Detect which cell encompasses the target text, then output its [x, y] center coordinate. 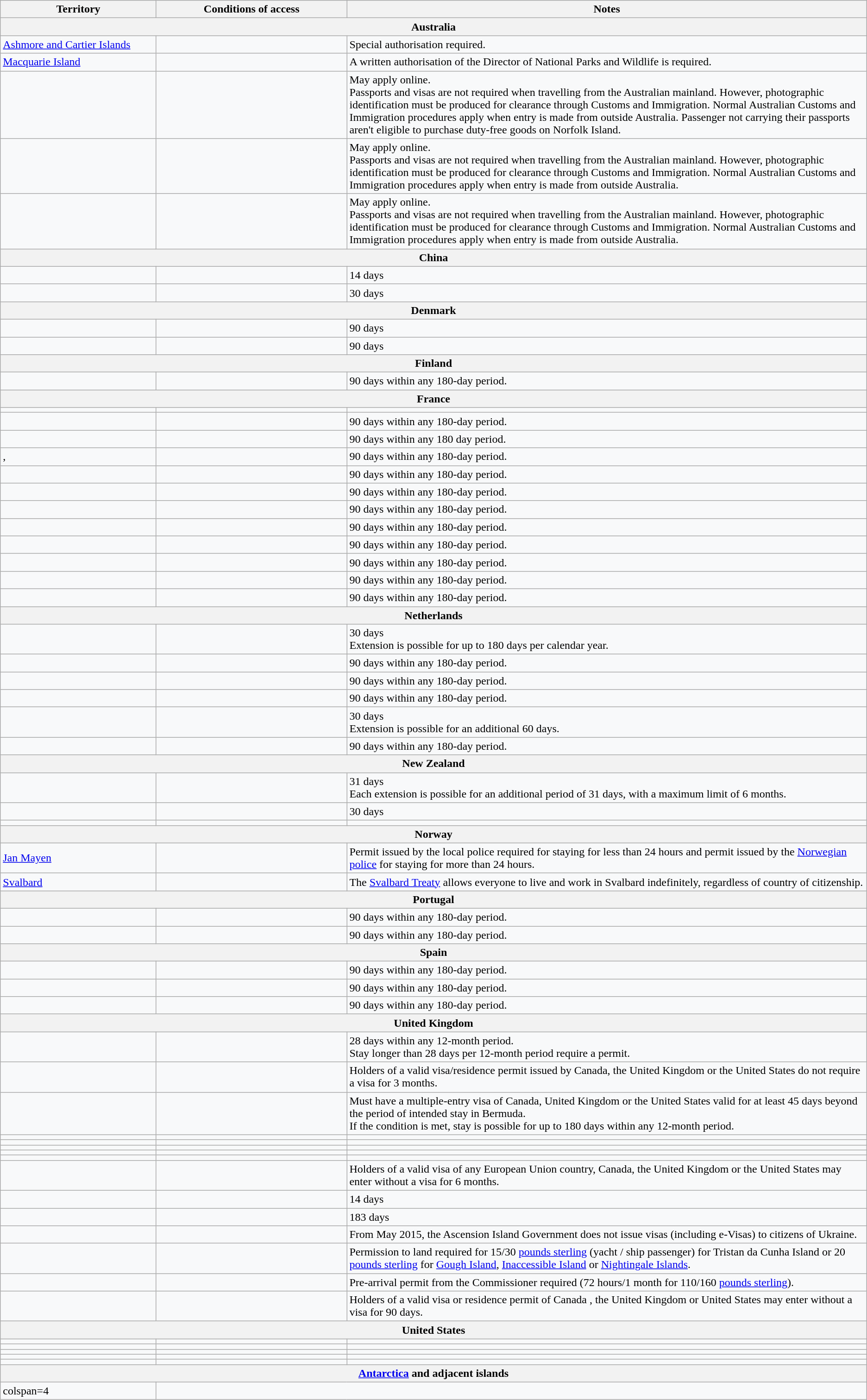
United States [433, 1330]
A written authorisation of the Director of National Parks and Wildlife is required. [607, 62]
Jan Mayen [79, 858]
Holders of a valid visa/residence permit issued by Canada, the United Kingdom or the United States do not require a visa for 3 months. [607, 1077]
Antarctica and adjacent islands [433, 1373]
The Svalbard Treaty allows everyone to live and work in Svalbard indefinitely, regardless of country of citizenship. [607, 882]
28 days within any 12-month period.Stay longer than 28 days per 12-month period require a permit. [607, 1047]
United Kingdom [433, 1023]
New Zealand [433, 764]
From May 2015, the Ascension Island Government does not issue visas (including e-Visas) to citizens of Ukraine. [607, 1235]
France [433, 399]
Conditions of access [251, 9]
31 daysEach extension is possible for an additional period of 31 days, with a maximum limit of 6 months. [607, 787]
Macquarie Island [79, 62]
, [79, 457]
Australia [433, 27]
Svalbard [79, 882]
Netherlands [433, 615]
90 days within any 180 day period. [607, 439]
30 daysExtension is possible for an additional 60 days. [607, 722]
Spain [433, 953]
Ashmore and Cartier Islands [79, 44]
China [433, 257]
Notes [607, 9]
colspan=4 [79, 1391]
Holders of a valid visa or residence permit of Canada , the United Kingdom or United States may enter without a visa for 90 days. [607, 1306]
Portugal [433, 899]
Finland [433, 364]
Pre-arrival permit from the Commissioner required (72 hours/1 month for 110/160 pounds sterling). [607, 1282]
Territory [79, 9]
Norway [433, 834]
Holders of a valid visa of any European Union country, Canada, the United Kingdom or the United States may enter without a visa for 6 months. [607, 1175]
30 daysExtension is possible for up to 180 days per calendar year. [607, 639]
Special authorisation required. [607, 44]
Denmark [433, 310]
183 days [607, 1217]
